Scan for the cell matching the given text and deliver its [X, Y] coordinate at center. 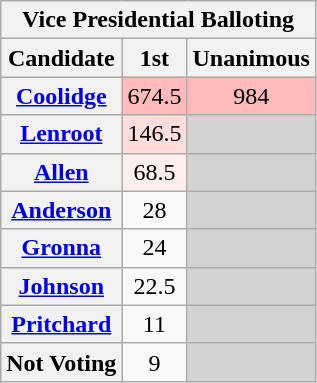
674.5 [154, 96]
Pritchard [62, 324]
Unanimous [251, 58]
Not Voting [62, 362]
68.5 [154, 172]
Candidate [62, 58]
28 [154, 210]
24 [154, 248]
1st [154, 58]
Allen [62, 172]
22.5 [154, 286]
Gronna [62, 248]
Coolidge [62, 96]
9 [154, 362]
Vice Presidential Balloting [158, 20]
Anderson [62, 210]
Johnson [62, 286]
11 [154, 324]
984 [251, 96]
146.5 [154, 134]
Lenroot [62, 134]
